Capture the cell that displays the provided text and extract its (X, Y) central coordinate. 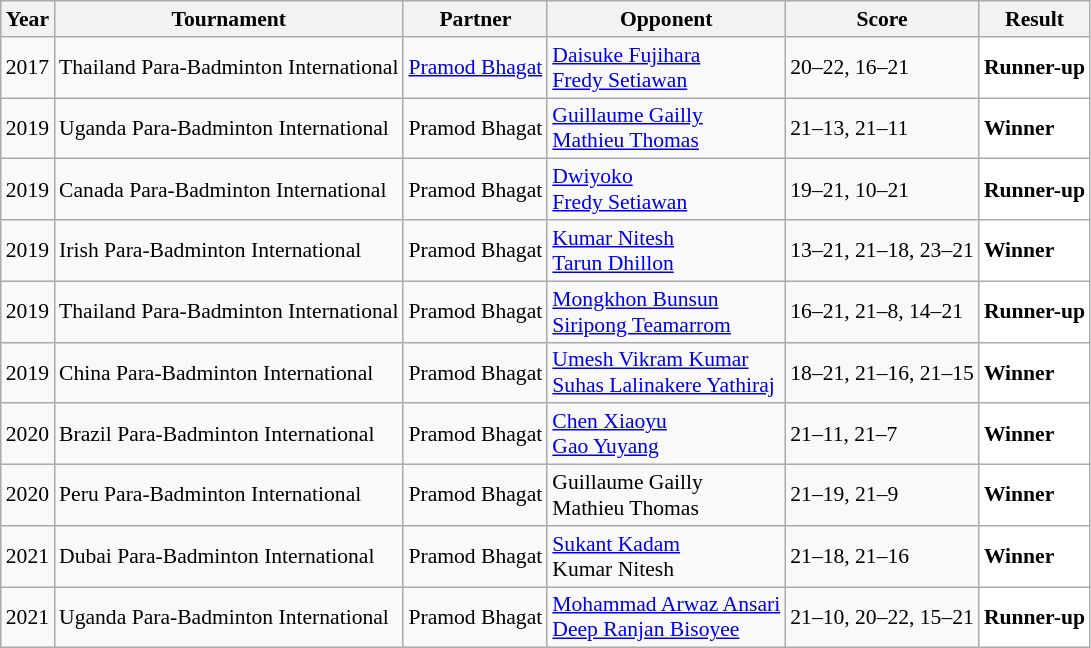
Umesh Vikram Kumar Suhas Lalinakere Yathiraj (666, 372)
Dubai Para-Badminton International (228, 556)
Peru Para-Badminton International (228, 496)
Mongkhon Bunsun Siripong Teamarrom (666, 312)
21–10, 20–22, 15–21 (882, 618)
21–19, 21–9 (882, 496)
Mohammad Arwaz Ansari Deep Ranjan Bisoyee (666, 618)
13–21, 21–18, 23–21 (882, 250)
Irish Para-Badminton International (228, 250)
21–18, 21–16 (882, 556)
Kumar Nitesh Tarun Dhillon (666, 250)
Result (1034, 19)
Daisuke Fujihara Fredy Setiawan (666, 68)
China Para-Badminton International (228, 372)
21–13, 21–11 (882, 128)
20–22, 16–21 (882, 68)
Canada Para-Badminton International (228, 190)
Dwiyoko Fredy Setiawan (666, 190)
Sukant Kadam Kumar Nitesh (666, 556)
2017 (28, 68)
Score (882, 19)
Tournament (228, 19)
Partner (475, 19)
18–21, 21–16, 21–15 (882, 372)
Opponent (666, 19)
Year (28, 19)
Brazil Para-Badminton International (228, 434)
Chen Xiaoyu Gao Yuyang (666, 434)
21–11, 21–7 (882, 434)
19–21, 10–21 (882, 190)
16–21, 21–8, 14–21 (882, 312)
